Locate the cell with the specified text and output its [X, Y] center coordinate. 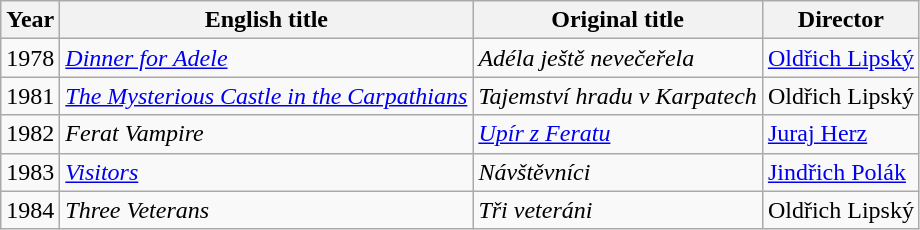
Ferat Vampire [266, 134]
Tajemství hradu v Karpatech [618, 96]
Director [840, 20]
1983 [30, 172]
1984 [30, 210]
Visitors [266, 172]
Upír z Feratu [618, 134]
Three Veterans [266, 210]
Adéla ještě nevečeřela [618, 58]
The Mysterious Castle in the Carpathians [266, 96]
1982 [30, 134]
Original title [618, 20]
1978 [30, 58]
Návštěvníci [618, 172]
Tři veteráni [618, 210]
English title [266, 20]
Jindřich Polák [840, 172]
1981 [30, 96]
Dinner for Adele [266, 58]
Juraj Herz [840, 134]
Year [30, 20]
